For the text-containing cell, return its midpoint in [x, y] coordinate format. 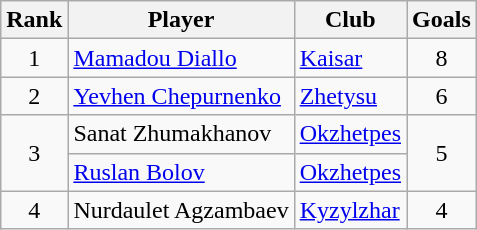
Ruslan Bolov [181, 172]
6 [442, 96]
8 [442, 58]
Kaisar [350, 58]
Rank [34, 20]
2 [34, 96]
Yevhen Chepurnenko [181, 96]
Mamadou Diallo [181, 58]
Player [181, 20]
1 [34, 58]
Nurdaulet Agzambaev [181, 210]
Kyzylzhar [350, 210]
Sanat Zhumakhanov [181, 134]
Goals [442, 20]
Zhetysu [350, 96]
3 [34, 153]
Club [350, 20]
5 [442, 153]
